Extract the [X, Y] coordinate from the center of the cell holding the provided text.  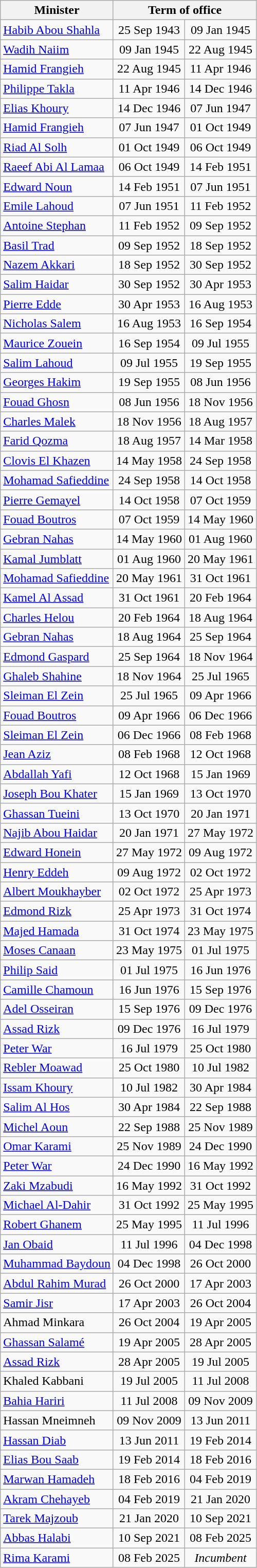
Charles Helou [57, 618]
Bahia Hariri [57, 1401]
Majed Hamada [57, 931]
Jean Aziz [57, 754]
Elias Khoury [57, 108]
Zaki Mzabudi [57, 1185]
Omar Karami [57, 1146]
Salim Al Hos [57, 1107]
Henry Eddeh [57, 872]
Habib Abou Shahla [57, 30]
Michael Al-Dahir [57, 1205]
Hassan Mneimneh [57, 1420]
Abbas Halabi [57, 1538]
Charles Malek [57, 421]
Riad Al Solh [57, 147]
Pierre Edde [57, 304]
Moses Canaan [57, 950]
Ghassan Tueini [57, 813]
Rima Karami [57, 1558]
Issam Khoury [57, 1087]
Najib Abou Haidar [57, 833]
Samir Jisr [57, 1303]
Robert Ghanem [57, 1225]
Wadih Naiim [57, 49]
Minister [57, 10]
Philippe Takla [57, 89]
Salim Haidar [57, 285]
Maurice Zouein [57, 343]
Nazem Akkari [57, 265]
14 May 1958 [149, 461]
Antoine Stephan [57, 225]
Fouad Ghosn [57, 402]
Edmond Rizk [57, 911]
Basil Trad [57, 245]
Incumbent [221, 1558]
Farid Qozma [57, 441]
Joseph Bou Khater [57, 794]
Akram Chehayeb [57, 1499]
Abdallah Yafi [57, 774]
Ahmad Minkara [57, 1323]
Elias Bou Saab [57, 1459]
Pierre Gemayel [57, 500]
Muhammad Baydoun [57, 1264]
Edmond Gaspard [57, 657]
Rebler Moawad [57, 1068]
Nicholas Salem [57, 324]
Jan Obaid [57, 1244]
Kamal Jumblatt [57, 558]
Georges Hakim [57, 382]
Michel Aoun [57, 1126]
14 Mar 1958 [221, 441]
Raeef Abi Al Lamaa [57, 167]
Edward Honein [57, 852]
Hassan Diab [57, 1440]
Salim Lahoud [57, 363]
Clovis El Khazen [57, 461]
Ghassan Salamé [57, 1342]
25 Sep 1943 [149, 30]
Edward Noun [57, 186]
Khaled Kabbani [57, 1381]
Albert Moukhayber [57, 892]
Tarek Majzoub [57, 1519]
Camille Chamoun [57, 990]
Kamel Al Assad [57, 598]
Marwan Hamadeh [57, 1479]
Philip Said [57, 970]
Adel Osseiran [57, 1009]
Abdul Rahim Murad [57, 1283]
Term of office [185, 10]
Emile Lahoud [57, 206]
Ghaleb Shahine [57, 676]
